Detect which cell encompasses the target text, then output its [x, y] center coordinate. 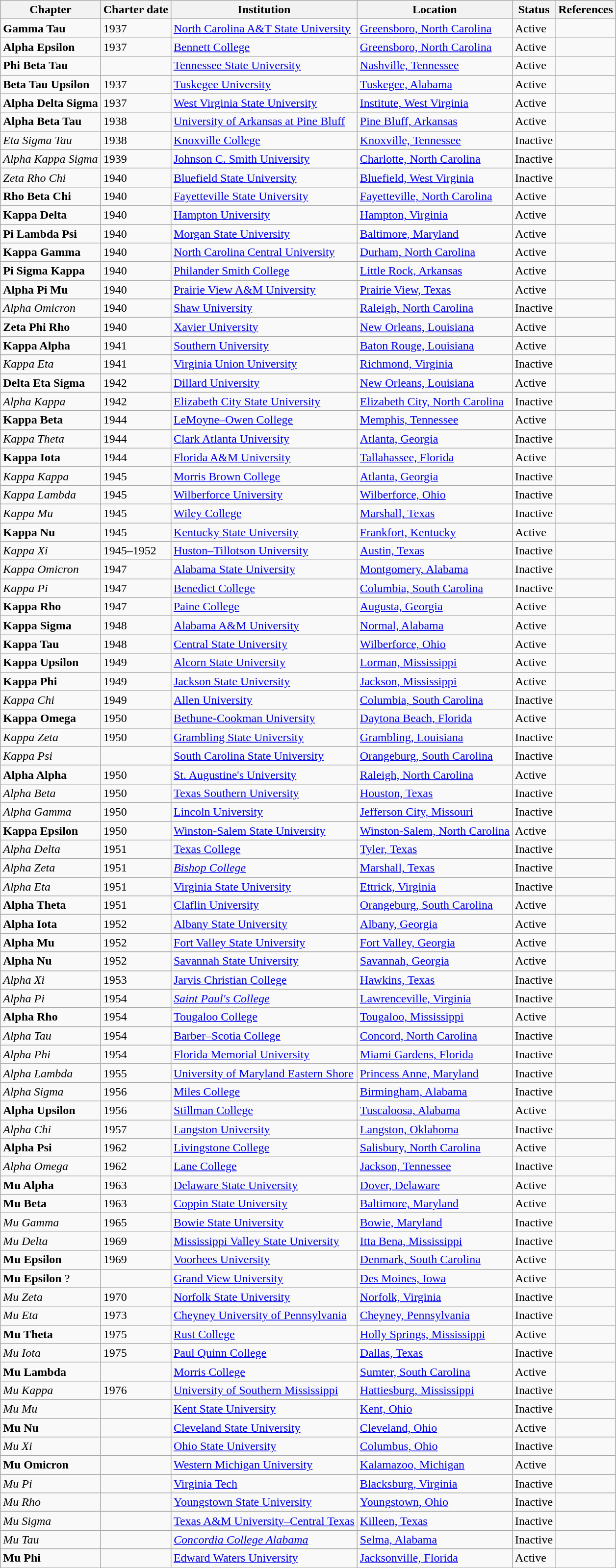
Central State University [264, 644]
Itta Bena, Mississippi [435, 1241]
Johnson C. Smith University [264, 159]
Mu Zeta [51, 1297]
Wilberforce University [264, 495]
1945–1952 [135, 551]
Zeta Rho Chi [51, 177]
Alpha Beta [51, 793]
Mu Nu [51, 1428]
Youngstown, Ohio [435, 1502]
Austin, Texas [435, 551]
Sumter, South Carolina [435, 1371]
Durham, North Carolina [435, 252]
Ettrick, Virginia [435, 887]
Southern University [264, 346]
Jackson, Tennessee [435, 1167]
Jackson State University [264, 681]
Winston-Salem, North Carolina [435, 831]
University of Arkansas at Pine Bluff [264, 122]
Status [534, 10]
Alpha Omicron [51, 308]
Alpha Pi [51, 998]
Alpha Pi Mu [51, 290]
Houston, Texas [435, 793]
Youngstown State University [264, 1502]
Kappa Omega [51, 719]
Lincoln University [264, 812]
Norfolk State University [264, 1297]
Mu Alpha [51, 1185]
Kappa Xi [51, 551]
Location [435, 10]
Phi Beta Tau [51, 66]
Jacksonville, Florida [435, 1558]
Grand View University [264, 1278]
Kappa Iota [51, 457]
Dallas, Texas [435, 1353]
Hampton University [264, 215]
Saint Paul's College [264, 998]
1970 [135, 1297]
Cheyney, Pennsylvania [435, 1316]
Miles College [264, 1092]
Langston University [264, 1129]
Rust College [264, 1334]
Alpha Beta Tau [51, 122]
Alpha Chi [51, 1129]
Cheyney University of Pennsylvania [264, 1316]
Kappa Mu [51, 513]
Mu Epsilon [51, 1260]
Concordia College Alabama [264, 1540]
Alpha Xi [51, 980]
Augusta, Georgia [435, 607]
Langston, Oklahoma [435, 1129]
Knoxville College [264, 140]
Mu Gamma [51, 1222]
South Carolina State University [264, 756]
Delaware State University [264, 1185]
Selma, Alabama [435, 1540]
Fort Valley State University [264, 943]
Coppin State University [264, 1204]
Paine College [264, 607]
Kappa Zeta [51, 737]
Tougaloo College [264, 1017]
Knoxville, Tennessee [435, 140]
Alpha Kappa Sigma [51, 159]
Mu Pi [51, 1484]
Richmond, Virginia [435, 364]
Texas A&M University–Central Texas [264, 1521]
Morgan State University [264, 234]
Kalamazoo, Michigan [435, 1465]
Mu Xi [51, 1446]
Winston-Salem State University [264, 831]
Baton Rouge, Louisiana [435, 346]
Dillard University [264, 383]
Alpha Phi [51, 1054]
Tallahassee, Florida [435, 457]
Alpha Delta [51, 849]
Concord, North Carolina [435, 1036]
Mu Delta [51, 1241]
West Virginia State University [264, 103]
Livingstone College [264, 1148]
Mu Rho [51, 1502]
Fayetteville State University [264, 196]
Kappa Tau [51, 644]
Kappa Delta [51, 215]
Mu Kappa [51, 1390]
Rho Beta Chi [51, 196]
Bowie State University [264, 1222]
Bowie, Maryland [435, 1222]
Wiley College [264, 513]
Tuscaloosa, Alabama [435, 1110]
Salisbury, North Carolina [435, 1148]
Stillman College [264, 1110]
Mu Theta [51, 1334]
Alpha Omega [51, 1167]
Albany State University [264, 924]
Lawrenceville, Virginia [435, 998]
Hampton, Virginia [435, 215]
Kappa Gamma [51, 252]
Institute, West Virginia [435, 103]
Charter date [135, 10]
Ohio State University [264, 1446]
Alpha Upsilon [51, 1110]
Montgomery, Alabama [435, 570]
Alpha Kappa [51, 401]
Huston–Tillotson University [264, 551]
Daytona Beach, Florida [435, 719]
St. Augustine's University [264, 774]
Tyler, Texas [435, 849]
Alpha Nu [51, 961]
Alpha Lambda [51, 1073]
Alpha Alpha [51, 774]
Kappa Beta [51, 420]
LeMoyne–Owen College [264, 420]
Kappa Theta [51, 439]
Mu Iota [51, 1353]
Kappa Epsilon [51, 831]
Alcorn State University [264, 663]
Memphis, Tennessee [435, 420]
Kappa Rho [51, 607]
Jefferson City, Missouri [435, 812]
North Carolina A&T State University [264, 28]
Tuskegee, Alabama [435, 84]
Pine Bluff, Arkansas [435, 122]
Mu Tau [51, 1540]
Alpha Mu [51, 943]
Fort Valley, Georgia [435, 943]
University of Southern Mississippi [264, 1390]
Kappa Kappa [51, 476]
Morris Brown College [264, 476]
Fayetteville, North Carolina [435, 196]
Philander Smith College [264, 271]
Cleveland, Ohio [435, 1428]
North Carolina Central University [264, 252]
Alpha Gamma [51, 812]
Des Moines, Iowa [435, 1278]
Alpha Rho [51, 1017]
Alpha Delta Sigma [51, 103]
Bluefield State University [264, 177]
Grambling State University [264, 737]
Kappa Eta [51, 364]
Birmingham, Alabama [435, 1092]
Prairie View A&M University [264, 290]
Paul Quinn College [264, 1353]
Normal, Alabama [435, 625]
Shaw University [264, 308]
Texas Southern University [264, 793]
Voorhees University [264, 1260]
1955 [135, 1073]
Mu Beta [51, 1204]
Alpha Theta [51, 905]
Delta Eta Sigma [51, 383]
Bethune-Cookman University [264, 719]
Cleveland State University [264, 1428]
Alabama A&M University [264, 625]
Pi Lambda Psi [51, 234]
Frankfort, Kentucky [435, 532]
Beta Tau Upsilon [51, 84]
Mu Phi [51, 1558]
Mu Sigma [51, 1521]
Killeen, Texas [435, 1521]
Blacksburg, Virginia [435, 1484]
Denmark, South Carolina [435, 1260]
Mu Omicron [51, 1465]
University of Maryland Eastern Shore [264, 1073]
1939 [135, 159]
Lorman, Mississippi [435, 663]
Barber–Scotia College [264, 1036]
Texas College [264, 849]
Allen University [264, 700]
Miami Gardens, Florida [435, 1054]
Tennessee State University [264, 66]
Alpha Eta [51, 887]
Kappa Pi [51, 588]
Gamma Tau [51, 28]
Hawkins, Texas [435, 980]
Eta Sigma Tau [51, 140]
1973 [135, 1316]
Kentucky State University [264, 532]
Mu Eta [51, 1316]
Edward Waters University [264, 1558]
Zeta Phi Rho [51, 327]
Kappa Alpha [51, 346]
Tougaloo, Mississippi [435, 1017]
Claflin University [264, 905]
Alpha Epsilon [51, 47]
Kappa Omicron [51, 570]
Pi Sigma Kappa [51, 271]
Kappa Nu [51, 532]
1976 [135, 1390]
Bennett College [264, 47]
References [586, 10]
Xavier University [264, 327]
Columbus, Ohio [435, 1446]
Virginia Union University [264, 364]
Mu Lambda [51, 1371]
Grambling, Louisiana [435, 737]
Savannah, Georgia [435, 961]
Kappa Phi [51, 681]
Princess Anne, Maryland [435, 1073]
Alpha Iota [51, 924]
Nashville, Tennessee [435, 66]
Charlotte, North Carolina [435, 159]
Benedict College [264, 588]
Alabama State University [264, 570]
1965 [135, 1222]
Elizabeth City State University [264, 401]
Albany, Georgia [435, 924]
Western Michigan University [264, 1465]
Kappa Sigma [51, 625]
Institution [264, 10]
Clark Atlanta University [264, 439]
Little Rock, Arkansas [435, 271]
Alpha Zeta [51, 868]
Kappa Psi [51, 756]
Bishop College [264, 868]
Dover, Delaware [435, 1185]
Virginia State University [264, 887]
Prairie View, Texas [435, 290]
Kent State University [264, 1409]
Savannah State University [264, 961]
1957 [135, 1129]
Florida A&M University [264, 457]
Norfolk, Virginia [435, 1297]
Mu Mu [51, 1409]
Holly Springs, Mississippi [435, 1334]
Lane College [264, 1167]
Tuskegee University [264, 84]
Kent, Ohio [435, 1409]
Jackson, Mississippi [435, 681]
Kappa Upsilon [51, 663]
Alpha Tau [51, 1036]
Mississippi Valley State University [264, 1241]
Hattiesburg, Mississippi [435, 1390]
Kappa Chi [51, 700]
Chapter [51, 10]
Alpha Sigma [51, 1092]
Florida Memorial University [264, 1054]
Bluefield, West Virginia [435, 177]
Mu Epsilon ? [51, 1278]
Kappa Lambda [51, 495]
Jarvis Christian College [264, 980]
Elizabeth City, North Carolina [435, 401]
1953 [135, 980]
Virginia Tech [264, 1484]
Alpha Psi [51, 1148]
Morris College [264, 1371]
